Search for the cell housing the specified text and yield its [x, y] center coordinate. 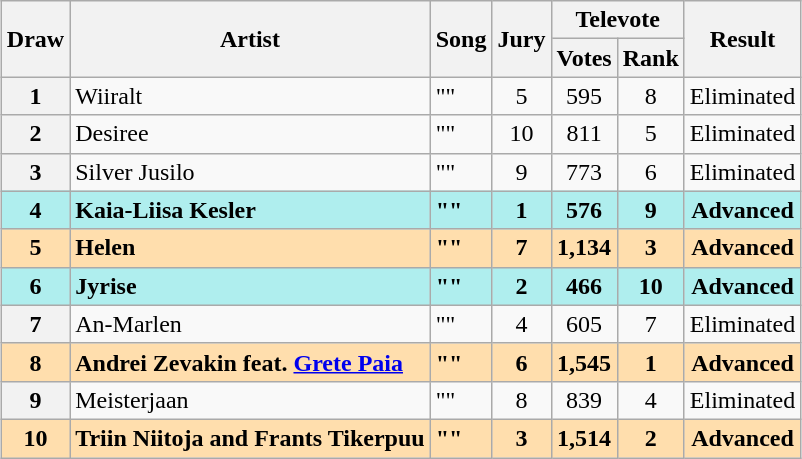
Draw [35, 39]
Jyrise [250, 286]
Andrei Zevakin feat. Grete Paia [250, 362]
1,514 [584, 438]
1,134 [584, 248]
Rank [650, 58]
Wiiralt [250, 96]
Kaia-Liisa Kesler [250, 210]
Televote [618, 20]
Votes [584, 58]
Song [461, 39]
839 [584, 400]
595 [584, 96]
466 [584, 286]
Triin Niitoja and Frants Tikerpuu [250, 438]
Result [742, 39]
Helen [250, 248]
Artist [250, 39]
811 [584, 134]
773 [584, 172]
605 [584, 324]
An-Marlen [250, 324]
1,545 [584, 362]
Meisterjaan [250, 400]
Desiree [250, 134]
Silver Jusilo [250, 172]
Jury [522, 39]
576 [584, 210]
